Determine the [X, Y] coordinate at the center of the cell enclosing the given text.  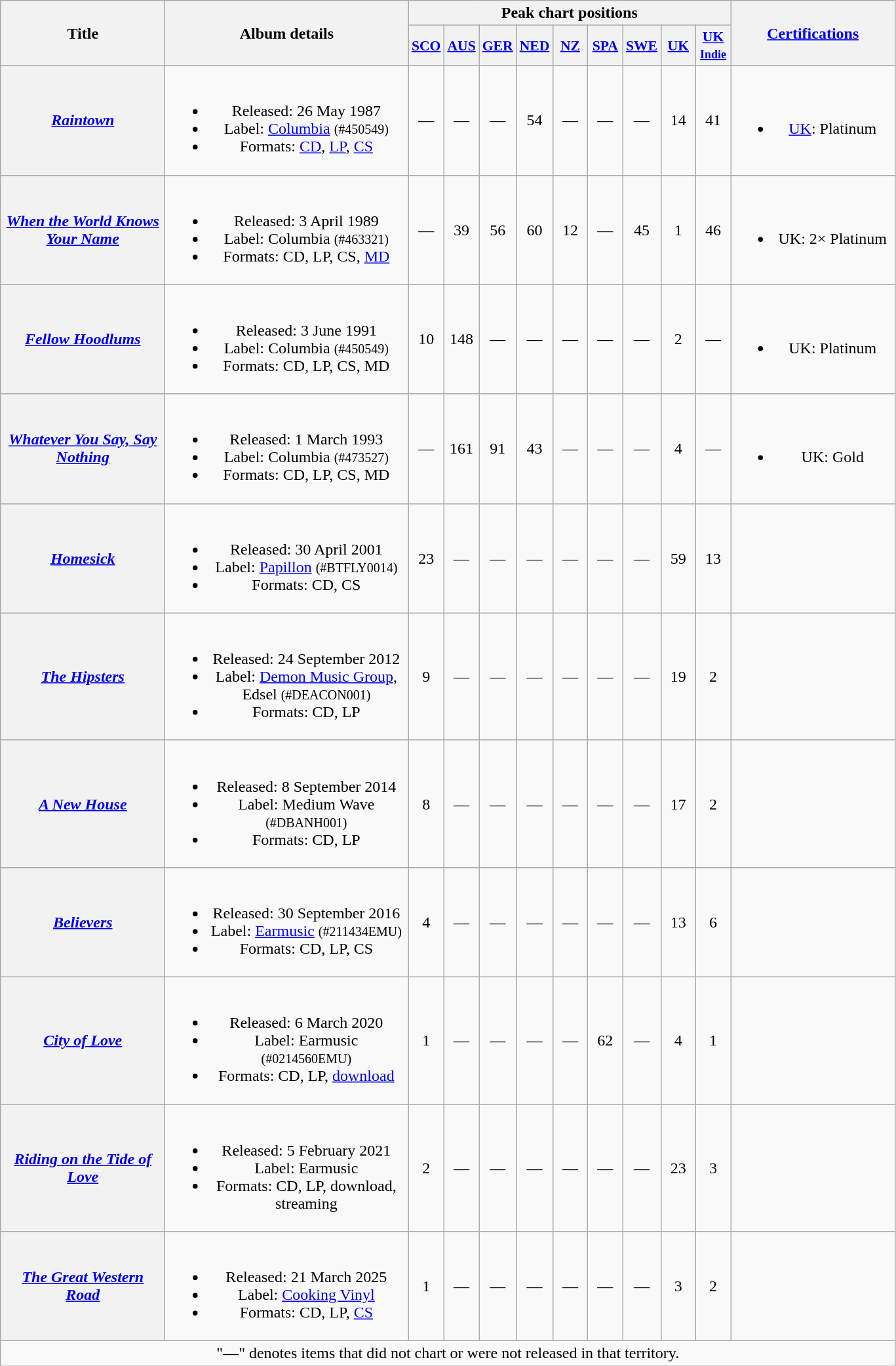
AUS [461, 46]
9 [426, 676]
60 [535, 229]
Fellow Hoodlums [83, 340]
41 [713, 121]
62 [606, 1040]
Released: 30 September 2016Label: Earmusic (#211434EMU)Formats: CD, LP, CS [287, 922]
14 [678, 121]
Released: 3 June 1991Label: Columbia (#450549)Formats: CD, LP, CS, MD [287, 340]
UKIndie [713, 46]
54 [535, 121]
Released: 1 March 1993Label: Columbia (#473527)Formats: CD, LP, CS, MD [287, 448]
148 [461, 340]
UK: Gold [813, 448]
Believers [83, 922]
NZ [570, 46]
When the World Knows Your Name [83, 229]
UK: 2× Platinum [813, 229]
Raintown [83, 121]
161 [461, 448]
Certifications [813, 33]
"—" denotes items that did not chart or were not released in that territory. [448, 1354]
6 [713, 922]
NED [535, 46]
Released: 26 May 1987Label: Columbia (#450549)Formats: CD, LP, CS [287, 121]
Title [83, 33]
Peak chart positions [570, 13]
Album details [287, 33]
The Great Western Road [83, 1286]
10 [426, 340]
56 [498, 229]
43 [535, 448]
SWE [642, 46]
39 [461, 229]
SPA [606, 46]
The Hipsters [83, 676]
Riding on the Tide of Love [83, 1167]
Released: 6 March 2020Label: Earmusic (#0214560EMU)Formats: CD, LP, download [287, 1040]
91 [498, 448]
12 [570, 229]
17 [678, 804]
19 [678, 676]
Whatever You Say, Say Nothing [83, 448]
A New House [83, 804]
46 [713, 229]
Released: 8 September 2014Label: Medium Wave (#DBANH001)Formats: CD, LP [287, 804]
City of Love [83, 1040]
45 [642, 229]
Released: 30 April 2001Label: Papillon (#BTFLY0014)Formats: CD, CS [287, 558]
Released: 21 March 2025Label: Cooking VinylFormats: CD, LP, CS [287, 1286]
GER [498, 46]
Homesick [83, 558]
Released: 24 September 2012Label: Demon Music Group, Edsel (#DEACON001)Formats: CD, LP [287, 676]
SCO [426, 46]
Released: 3 April 1989Label: Columbia (#463321)Formats: CD, LP, CS, MD [287, 229]
UK [678, 46]
59 [678, 558]
Released: 5 February 2021Label: EarmusicFormats: CD, LP, download, streaming [287, 1167]
8 [426, 804]
